Return the (x, y) coordinate for the center point of the cell that contains the specified text.  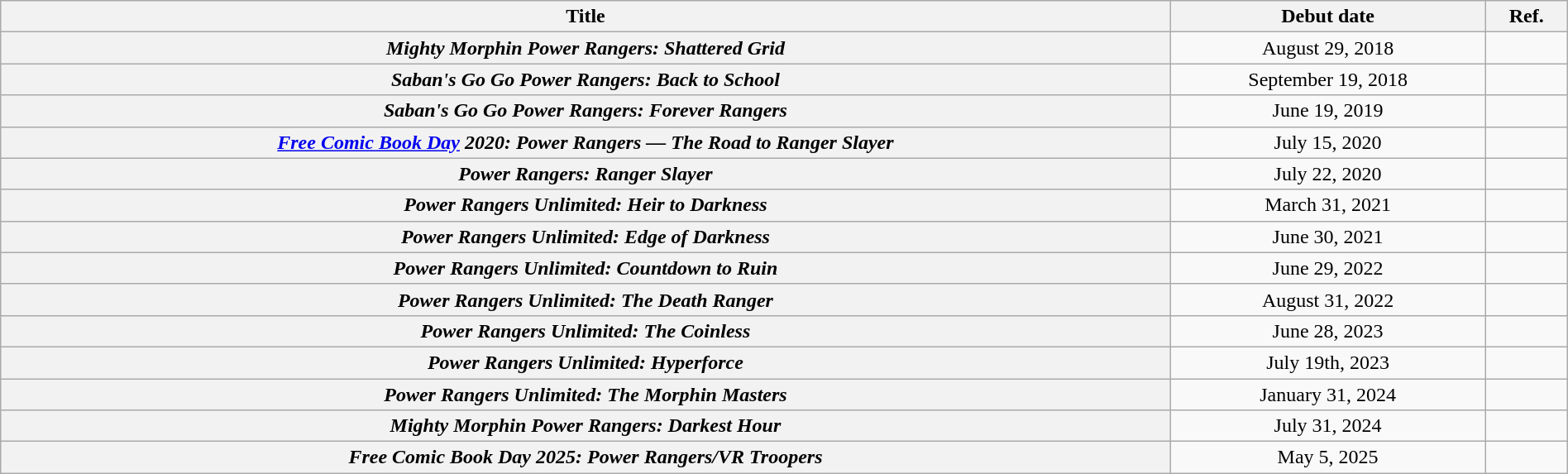
Saban's Go Go Power Rangers: Back to School (586, 79)
Power Rangers Unlimited: The Coinless (586, 331)
Mighty Morphin Power Rangers: Shattered Grid (586, 48)
January 31, 2024 (1328, 395)
Title (586, 17)
Free Comic Book Day 2020: Power Rangers — The Road to Ranger Slayer (586, 142)
September 19, 2018 (1328, 79)
June 29, 2022 (1328, 268)
Power Rangers Unlimited: Heir to Darkness (586, 205)
July 31, 2024 (1328, 426)
June 19, 2019 (1328, 111)
March 31, 2021 (1328, 205)
Power Rangers Unlimited: Hyperforce (586, 362)
Debut date (1328, 17)
Power Rangers Unlimited: The Morphin Masters (586, 395)
Mighty Morphin Power Rangers: Darkest Hour (586, 426)
August 31, 2022 (1328, 299)
Free Comic Book Day 2025: Power Rangers/VR Troopers (586, 457)
Power Rangers Unlimited: Edge of Darkness (586, 237)
Power Rangers Unlimited: The Death Ranger (586, 299)
May 5, 2025 (1328, 457)
Power Rangers: Ranger Slayer (586, 174)
August 29, 2018 (1328, 48)
June 30, 2021 (1328, 237)
July 15, 2020 (1328, 142)
July 22, 2020 (1328, 174)
Saban's Go Go Power Rangers: Forever Rangers (586, 111)
Ref. (1527, 17)
June 28, 2023 (1328, 331)
Power Rangers Unlimited: Countdown to Ruin (586, 268)
July 19th, 2023 (1328, 362)
